From the cell containing the given text, extract its center point as [X, Y] coordinate. 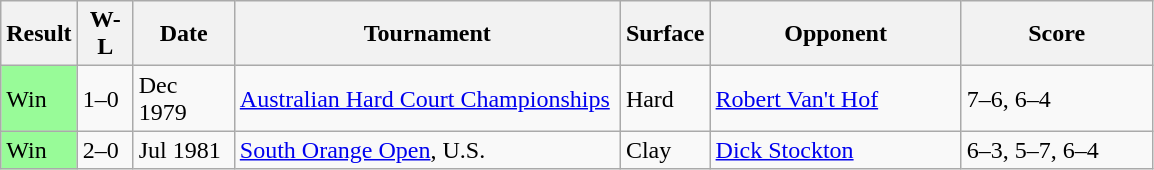
Date [184, 34]
7–6, 6–4 [1056, 98]
1–0 [105, 98]
Result [39, 34]
Dec 1979 [184, 98]
Tournament [427, 34]
Surface [665, 34]
Jul 1981 [184, 150]
6–3, 5–7, 6–4 [1056, 150]
Score [1056, 34]
Australian Hard Court Championships [427, 98]
2–0 [105, 150]
Opponent [836, 34]
South Orange Open, U.S. [427, 150]
W-L [105, 34]
Clay [665, 150]
Robert Van't Hof [836, 98]
Hard [665, 98]
Dick Stockton [836, 150]
